Return (X, Y) of the center of cell containing provided text 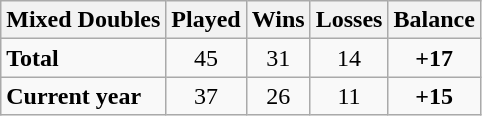
Mixed Doubles (84, 20)
37 (206, 96)
26 (278, 96)
Current year (84, 96)
45 (206, 58)
Wins (278, 20)
14 (349, 58)
+15 (434, 96)
11 (349, 96)
+17 (434, 58)
31 (278, 58)
Losses (349, 20)
Played (206, 20)
Balance (434, 20)
Total (84, 58)
